For the text-containing cell, return its midpoint in [x, y] coordinate format. 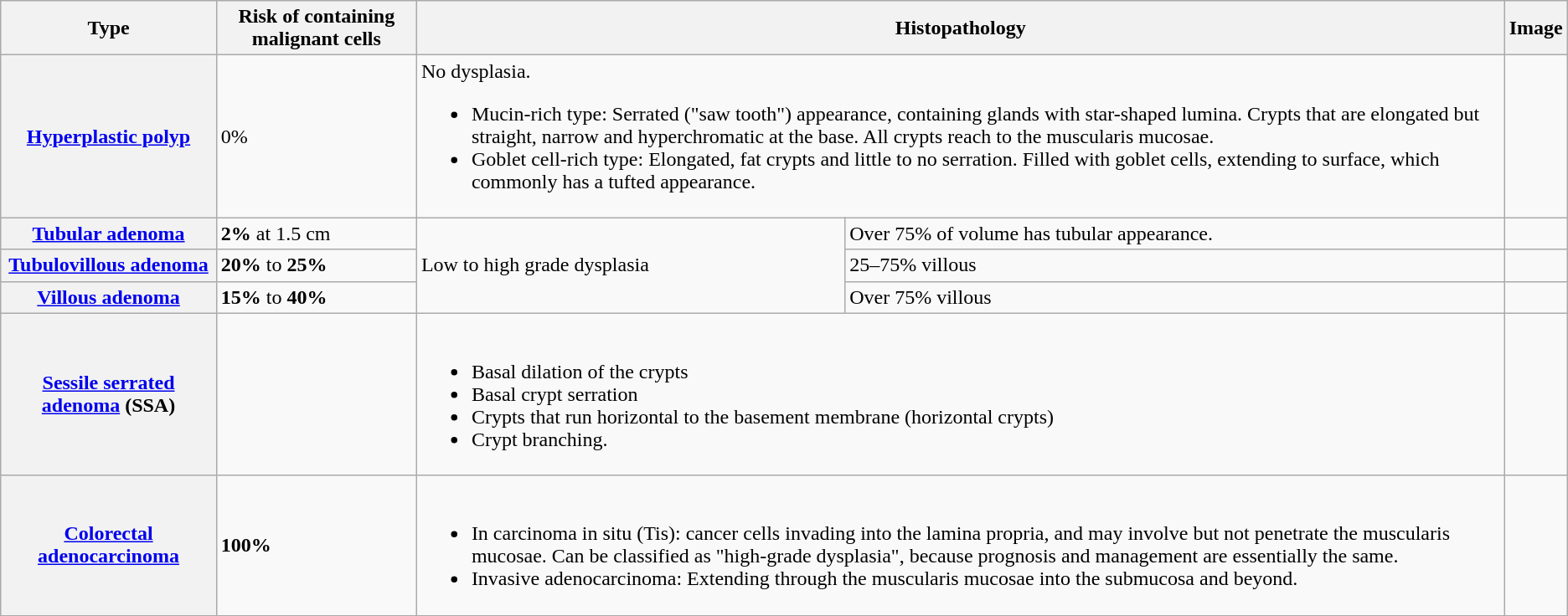
Type [109, 28]
Hyperplastic polyp [109, 136]
Basal dilation of the cryptsBasal crypt serrationCrypts that run horizontal to the basement membrane (horizontal crypts)Crypt branching. [960, 394]
Over 75% of volume has tubular appearance. [1175, 234]
Low to high grade dysplasia [630, 265]
Risk of containing malignant cells [317, 28]
100% [317, 546]
Villous adenoma [109, 297]
Sessile serrated adenoma (SSA) [109, 394]
Histopathology [960, 28]
20% to 25% [317, 265]
2% at 1.5 cm [317, 234]
Over 75% villous [1175, 297]
Image [1536, 28]
0% [317, 136]
Tubulovillous adenoma [109, 265]
Tubular adenoma [109, 234]
15% to 40% [317, 297]
25–75% villous [1175, 265]
Colorectal adenocarcinoma [109, 546]
